Identify which cell holds the provided text, then report its (x, y) central coordinate. 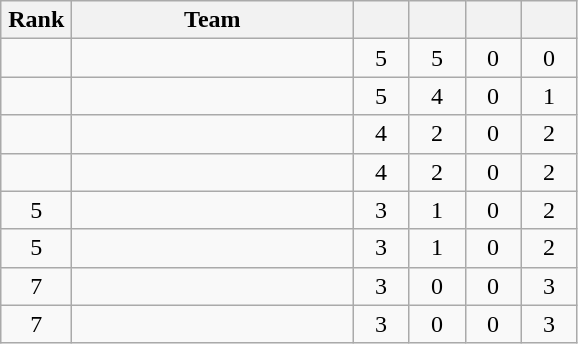
Rank (36, 20)
Team (212, 20)
